Find where the given text appears and provide that cell's center as (X, Y) coordinate. 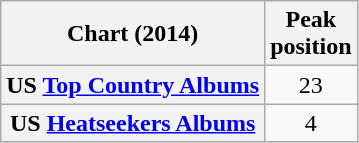
23 (311, 85)
Chart (2014) (133, 34)
4 (311, 123)
US Top Country Albums (133, 85)
US Heatseekers Albums (133, 123)
Peakposition (311, 34)
